Output the [X, Y] coordinate of the center of the cell containing the given text.  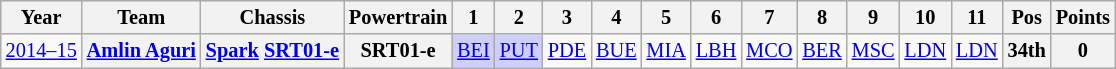
MSC [874, 51]
Year [42, 17]
3 [567, 17]
Team [142, 17]
PDE [567, 51]
BEI [474, 51]
MCO [769, 51]
2014–15 [42, 51]
Spark SRT01-e [272, 51]
9 [874, 17]
7 [769, 17]
Amlin Aguri [142, 51]
4 [616, 17]
34th [1027, 51]
BUE [616, 51]
5 [666, 17]
10 [925, 17]
0 [1083, 51]
PUT [519, 51]
MIA [666, 51]
Chassis [272, 17]
BER [822, 51]
LBH [716, 51]
SRT01-e [398, 51]
2 [519, 17]
6 [716, 17]
Points [1083, 17]
11 [977, 17]
1 [474, 17]
Pos [1027, 17]
8 [822, 17]
Powertrain [398, 17]
